Capture the cell that displays the provided text and extract its (x, y) central coordinate. 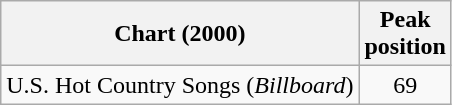
U.S. Hot Country Songs (Billboard) (180, 85)
Peakposition (405, 34)
Chart (2000) (180, 34)
69 (405, 85)
